Provide the [X, Y] coordinate of the cell's center where the given text is located.  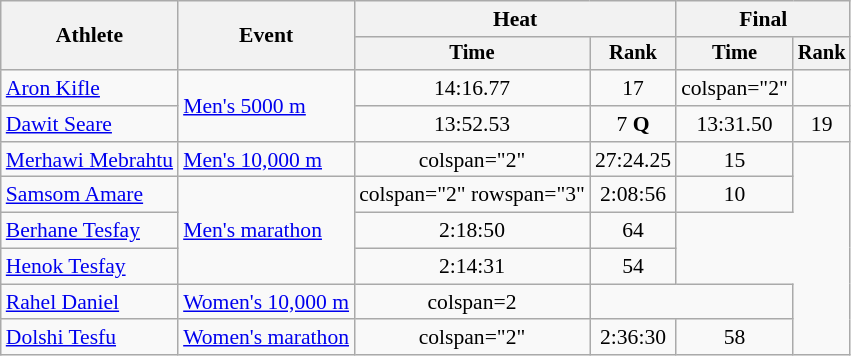
2:36:30 [633, 338]
colspan="2" rowspan="3" [472, 195]
colspan=2 [472, 302]
Men's 10,000 m [266, 160]
54 [633, 267]
Women's 10,000 m [266, 302]
Men's marathon [266, 230]
15 [734, 160]
Athlete [90, 36]
58 [734, 338]
19 [822, 124]
Dawit Seare [90, 124]
Rahel Daniel [90, 302]
14:16.77 [472, 88]
2:18:50 [472, 231]
Merhawi Mebrahtu [90, 160]
Henok Tesfay [90, 267]
7 Q [633, 124]
Event [266, 36]
Heat [515, 19]
Women's marathon [266, 338]
Dolshi Tesfu [90, 338]
64 [633, 231]
2:14:31 [472, 267]
13:52.53 [472, 124]
13:31.50 [734, 124]
27:24.25 [633, 160]
Aron Kifle [90, 88]
Final [763, 19]
17 [633, 88]
Men's 5000 m [266, 106]
10 [734, 195]
Berhane Tesfay [90, 231]
2:08:56 [633, 195]
Samsom Amare [90, 195]
